Identify which cell holds the provided text, then report its (X, Y) central coordinate. 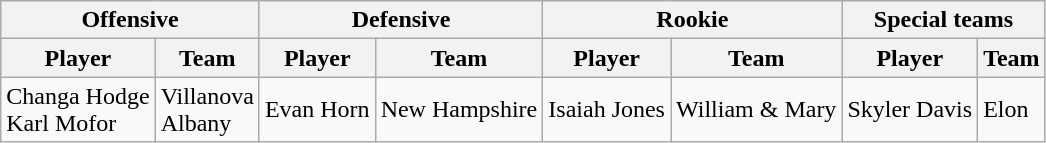
Evan Horn (317, 110)
Changa HodgeKarl Mofor (78, 110)
Isaiah Jones (607, 110)
Defensive (400, 20)
William & Mary (756, 110)
VillanovaAlbany (207, 110)
Elon (1012, 110)
Special teams (944, 20)
Skyler Davis (910, 110)
Offensive (130, 20)
Rookie (692, 20)
New Hampshire (459, 110)
